Return (x, y) of the center of cell containing provided text 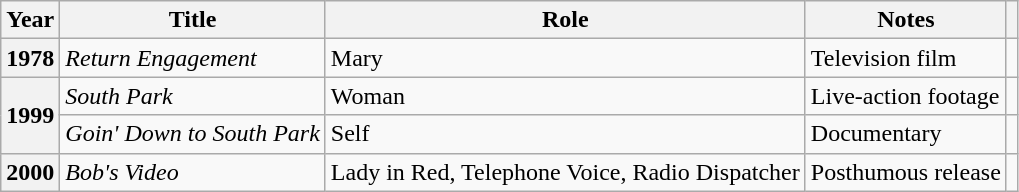
Woman (565, 96)
2000 (30, 172)
South Park (193, 96)
Live-action footage (906, 96)
Mary (565, 58)
Goin' Down to South Park (193, 134)
Self (565, 134)
1999 (30, 115)
Title (193, 20)
Year (30, 20)
Notes (906, 20)
Television film (906, 58)
Bob's Video (193, 172)
Posthumous release (906, 172)
Documentary (906, 134)
Role (565, 20)
Return Engagement (193, 58)
Lady in Red, Telephone Voice, Radio Dispatcher (565, 172)
1978 (30, 58)
